Output the (x, y) coordinate of the center of the cell containing the given text.  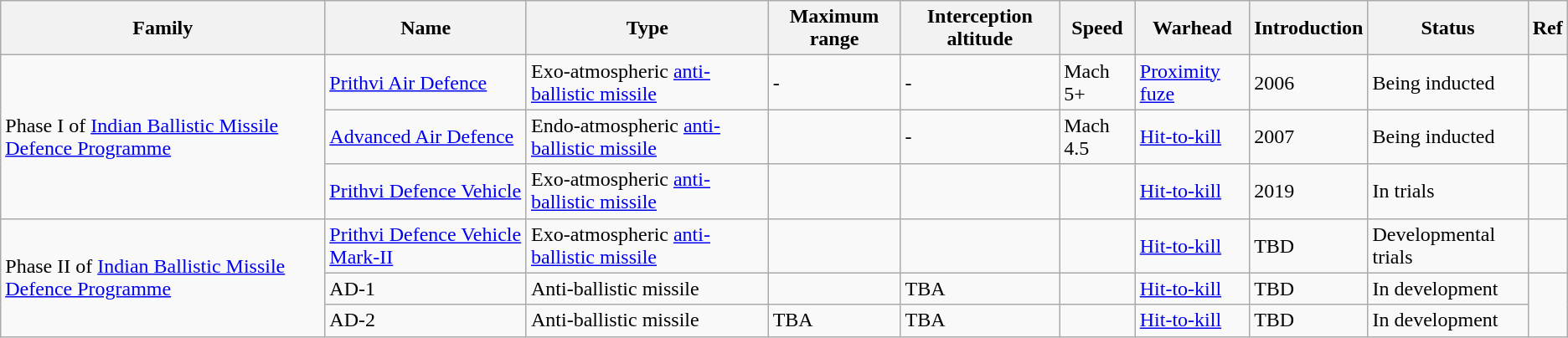
2007 (1308, 137)
Prithvi Air Defence (426, 82)
Proximity fuze (1192, 82)
AD-2 (426, 320)
Name (426, 28)
Ref (1548, 28)
Family (162, 28)
Mach 4.5 (1097, 137)
Advanced Air Defence (426, 137)
2019 (1308, 191)
Warhead (1192, 28)
Prithvi Defence Vehicle Mark-II (426, 246)
Maximum range (834, 28)
2006 (1308, 82)
Developmental trials (1447, 246)
Interception altitude (980, 28)
Phase II of Indian Ballistic Missile Defence Programme (162, 278)
Mach 5+ (1097, 82)
Endo-atmospheric anti-ballistic missile (647, 137)
Type (647, 28)
Phase I of Indian Ballistic Missile Defence Programme (162, 137)
AD-1 (426, 289)
In trials (1447, 191)
Status (1447, 28)
Speed (1097, 28)
Introduction (1308, 28)
Prithvi Defence Vehicle (426, 191)
